For the text-containing cell, return its midpoint in [X, Y] coordinate format. 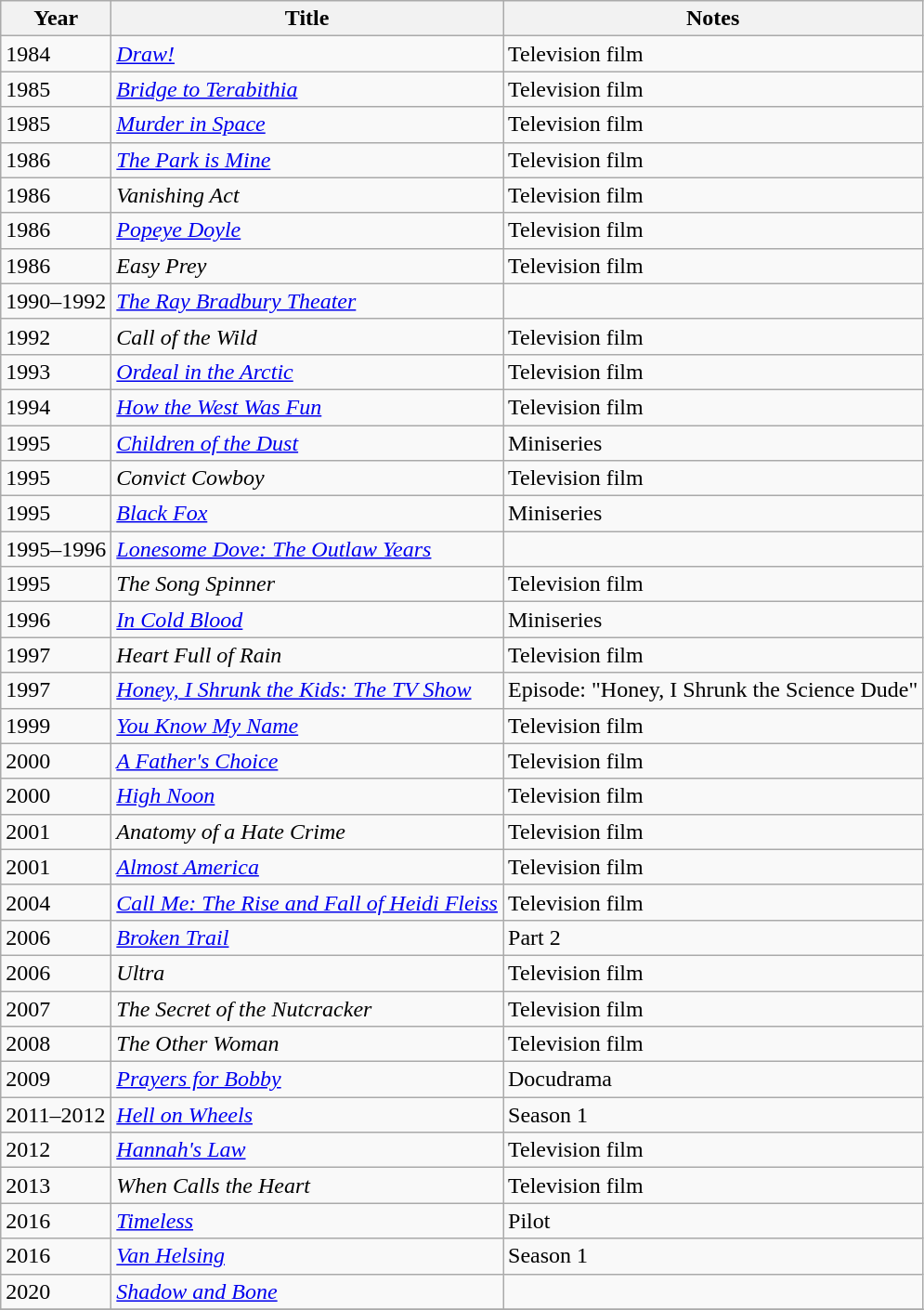
2007 [56, 1008]
Convict Cowboy [307, 478]
1996 [56, 620]
Bridge to Terabithia [307, 89]
1995–1996 [56, 549]
The Song Spinner [307, 584]
The Other Woman [307, 1044]
Timeless [307, 1221]
Black Fox [307, 514]
Notes [713, 19]
1993 [56, 372]
1990–1992 [56, 301]
2011–2012 [56, 1115]
Shadow and Bone [307, 1291]
The Park is Mine [307, 160]
1999 [56, 726]
When Calls the Heart [307, 1186]
Draw! [307, 54]
Pilot [713, 1221]
Call of the Wild [307, 336]
Heart Full of Rain [307, 655]
1994 [56, 407]
Easy Prey [307, 266]
2009 [56, 1080]
2008 [56, 1044]
The Ray Bradbury Theater [307, 301]
Broken Trail [307, 937]
Year [56, 19]
Hannah's Law [307, 1150]
You Know My Name [307, 726]
Call Me: The Rise and Fall of Heidi Fleiss [307, 902]
Ultra [307, 973]
Title [307, 19]
1992 [56, 336]
The Secret of the Nutcracker [307, 1008]
Popeye Doyle [307, 230]
2004 [56, 902]
High Noon [307, 796]
2013 [56, 1186]
2020 [56, 1291]
Vanishing Act [307, 195]
In Cold Blood [307, 620]
Prayers for Bobby [307, 1080]
A Father's Choice [307, 761]
Ordeal in the Arctic [307, 372]
Van Helsing [307, 1256]
Lonesome Dove: The Outlaw Years [307, 549]
Almost America [307, 867]
Honey, I Shrunk the Kids: The TV Show [307, 690]
Hell on Wheels [307, 1115]
Children of the Dust [307, 443]
Anatomy of a Hate Crime [307, 832]
Episode: "Honey, I Shrunk the Science Dude" [713, 690]
2012 [56, 1150]
Part 2 [713, 937]
How the West Was Fun [307, 407]
1984 [56, 54]
Murder in Space [307, 124]
Docudrama [713, 1080]
